Output the (x, y) coordinate of the center of the cell containing the given text.  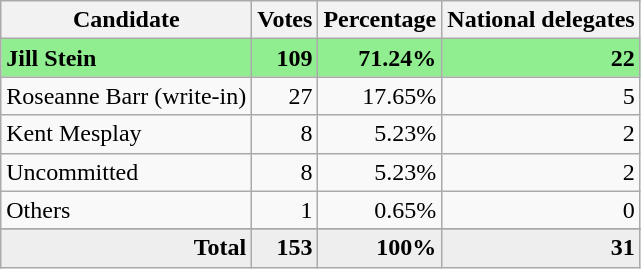
100% (380, 248)
Others (126, 210)
71.24% (380, 58)
Percentage (380, 20)
1 (285, 210)
Jill Stein (126, 58)
0 (541, 210)
27 (285, 96)
0.65% (380, 210)
Total (126, 248)
Kent Mesplay (126, 134)
Roseanne Barr (write-in) (126, 96)
National delegates (541, 20)
5 (541, 96)
109 (285, 58)
22 (541, 58)
153 (285, 248)
31 (541, 248)
17.65% (380, 96)
Candidate (126, 20)
Uncommitted (126, 172)
Votes (285, 20)
